Scan for the cell matching the given text and deliver its (x, y) coordinate at center. 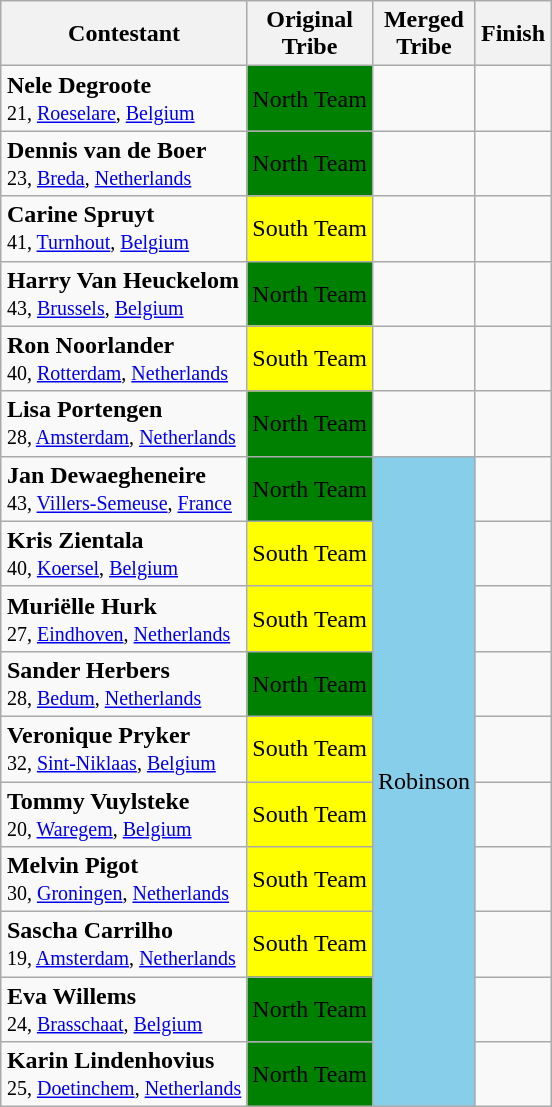
Nele Degroote21, Roeselare, Belgium (124, 98)
Veronique Pryker32, Sint-Niklaas, Belgium (124, 748)
Eva Willems24, Brasschaat, Belgium (124, 1010)
Dennis van de Boer23, Breda, Netherlands (124, 164)
Ron Noorlander40, Rotterdam, Netherlands (124, 358)
Carine Spruyt41, Turnhout, Belgium (124, 228)
Sascha Carrilho19, Amsterdam, Netherlands (124, 944)
Tommy Vuylsteke20, Waregem, Belgium (124, 814)
Lisa Portengen28, Amsterdam, Netherlands (124, 424)
Muriëlle Hurk27, Eindhoven, Netherlands (124, 618)
OriginalTribe (310, 34)
Sander Herbers28, Bedum, Netherlands (124, 684)
Robinson (424, 782)
Kris Zientala40, Koersel, Belgium (124, 554)
Contestant (124, 34)
Karin Lindenhovius25, Doetinchem, Netherlands (124, 1074)
Jan Dewaegheneire43, Villers-Semeuse, France (124, 488)
Melvin Pigot30, Groningen, Netherlands (124, 880)
Harry Van Heuckelom43, Brussels, Belgium (124, 294)
Finish (512, 34)
MergedTribe (424, 34)
